Output the (X, Y) coordinate of the center of the cell containing the given text.  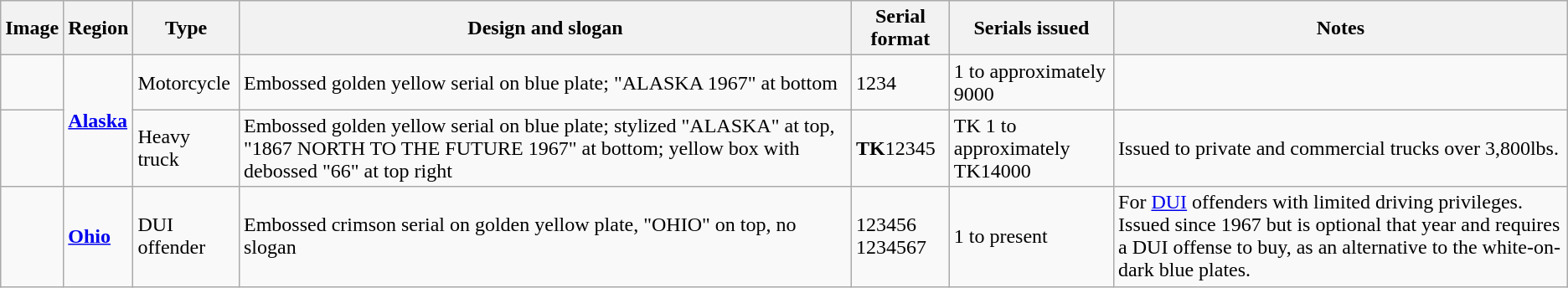
Alaska (99, 121)
Ohio (99, 236)
TK12345 (901, 148)
Serial format (901, 28)
1 to approximately 9000 (1031, 82)
TK 1 to approximately TK14000 (1031, 148)
1234561234567 (901, 236)
Embossed golden yellow serial on blue plate; "ALASKA 1967" at bottom (544, 82)
Notes (1341, 28)
Design and slogan (544, 28)
Motorcycle (186, 82)
Heavy truck (186, 148)
Issued to private and commercial trucks over 3,800lbs. (1341, 148)
Embossed crimson serial on golden yellow plate, "OHIO" on top, no slogan (544, 236)
DUI offender (186, 236)
Type (186, 28)
Image (32, 28)
1 to present (1031, 236)
1234 (901, 82)
Serials issued (1031, 28)
Region (99, 28)
